Find where the given text appears and provide that cell's center as [x, y] coordinate. 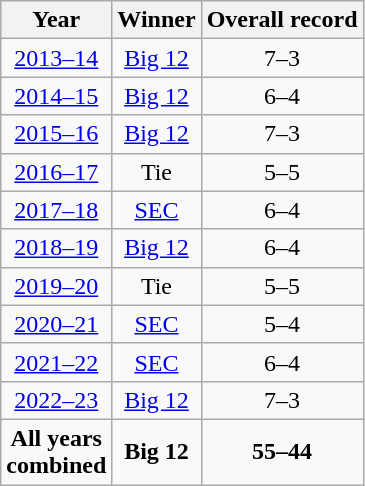
2017–18 [56, 210]
2019–20 [56, 286]
2016–17 [56, 172]
55–44 [282, 452]
2014–15 [56, 96]
Overall record [282, 20]
2021–22 [56, 362]
2022–23 [56, 400]
All yearscombined [56, 452]
5–4 [282, 324]
Year [56, 20]
2020–21 [56, 324]
Winner [156, 20]
2015–16 [56, 134]
2018–19 [56, 248]
2013–14 [56, 58]
